Locate the cell with the specified text and output its (x, y) center coordinate. 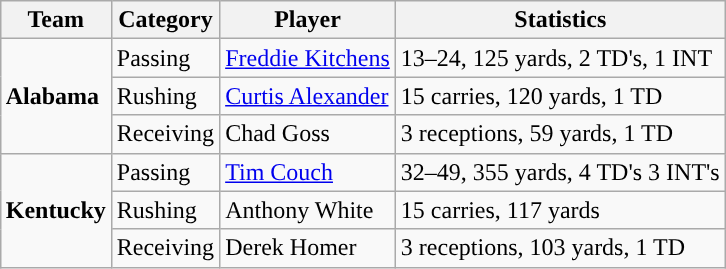
Anthony White (308, 210)
32–49, 355 yards, 4 TD's 3 INT's (560, 172)
3 receptions, 103 yards, 1 TD (560, 248)
Team (56, 20)
15 carries, 117 yards (560, 210)
Player (308, 20)
Derek Homer (308, 248)
Freddie Kitchens (308, 58)
Kentucky (56, 210)
Alabama (56, 96)
13–24, 125 yards, 2 TD's, 1 INT (560, 58)
Chad Goss (308, 134)
Tim Couch (308, 172)
3 receptions, 59 yards, 1 TD (560, 134)
Statistics (560, 20)
Curtis Alexander (308, 96)
15 carries, 120 yards, 1 TD (560, 96)
Category (165, 20)
